Determine the [X, Y] coordinate at the center of the cell enclosing the given text.  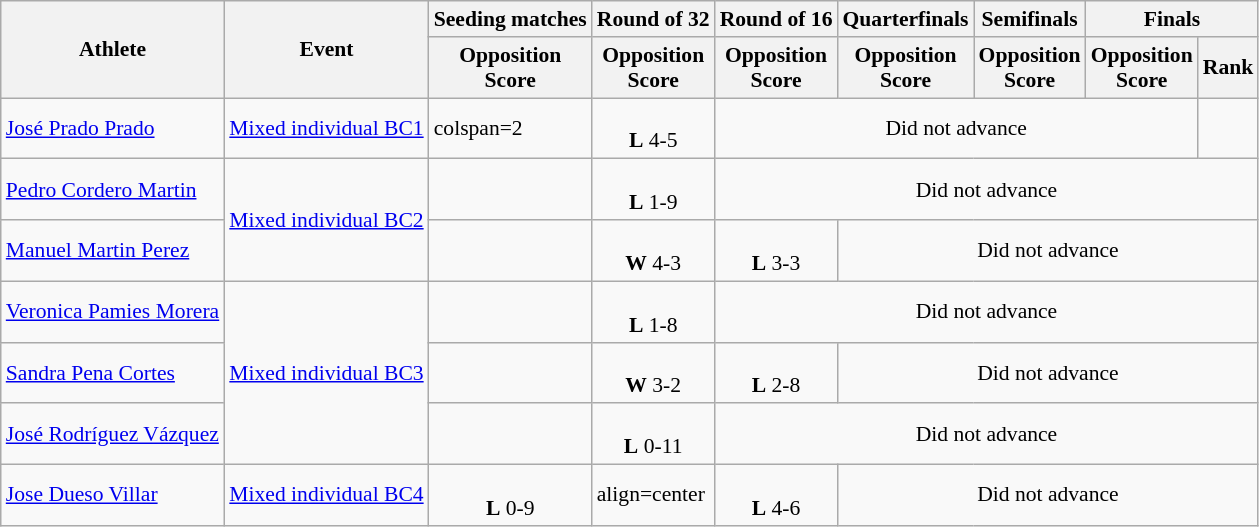
L 4-6 [776, 496]
L 1-9 [654, 190]
Rank [1228, 68]
Pedro Cordero Martin [113, 190]
L 0-11 [654, 434]
Mixed individual BC2 [326, 220]
Jose Dueso Villar [113, 496]
L 3-3 [776, 250]
Semifinals [1030, 19]
José Rodríguez Vázquez [113, 434]
L 4-5 [654, 128]
W 4-3 [654, 250]
Quarterfinals [905, 19]
L 2-8 [776, 372]
Sandra Pena Cortes [113, 372]
Seeding matches [510, 19]
Athlete [113, 50]
Mixed individual BC4 [326, 496]
W 3-2 [654, 372]
José Prado Prado [113, 128]
Round of 32 [654, 19]
Round of 16 [776, 19]
L 0-9 [510, 496]
Finals [1172, 19]
Veronica Pamies Morera [113, 312]
Mixed individual BC1 [326, 128]
colspan=2 [510, 128]
Mixed individual BC3 [326, 372]
L 1-8 [654, 312]
Event [326, 50]
Manuel Martin Perez [113, 250]
align=center [654, 496]
